Locate the cell with the specified text and output its (X, Y) center coordinate. 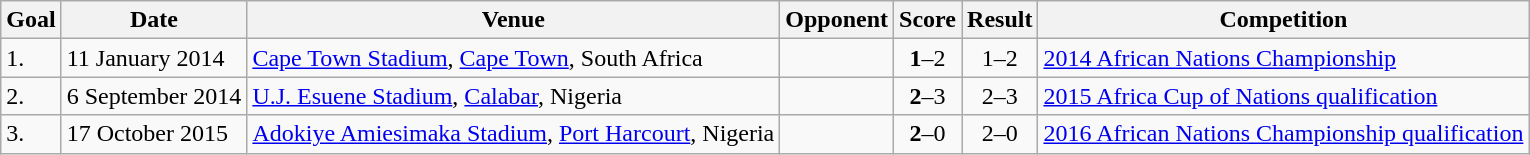
11 January 2014 (154, 58)
2016 African Nations Championship qualification (1284, 134)
17 October 2015 (154, 134)
3. (31, 134)
2014 African Nations Championship (1284, 58)
1. (31, 58)
Competition (1284, 20)
2. (31, 96)
Result (1000, 20)
Opponent (837, 20)
Adokiye Amiesimaka Stadium, Port Harcourt, Nigeria (514, 134)
U.J. Esuene Stadium, Calabar, Nigeria (514, 96)
Cape Town Stadium, Cape Town, South Africa (514, 58)
Score (928, 20)
Date (154, 20)
6 September 2014 (154, 96)
2015 Africa Cup of Nations qualification (1284, 96)
Goal (31, 20)
Venue (514, 20)
